For the text-containing cell, return its midpoint in (X, Y) coordinate format. 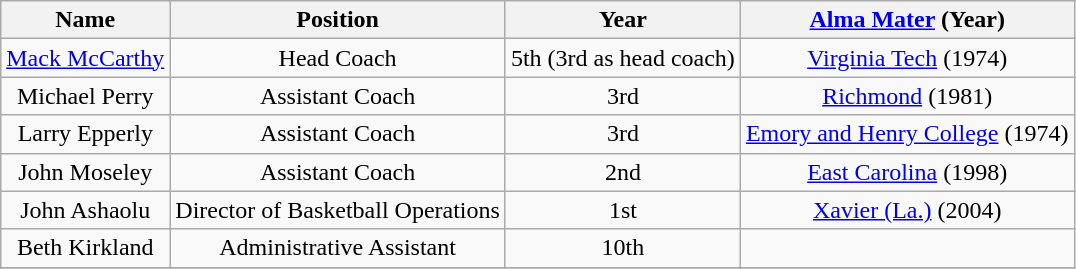
10th (622, 248)
Name (86, 20)
Alma Mater (Year) (907, 20)
Head Coach (338, 58)
Position (338, 20)
2nd (622, 172)
John Ashaolu (86, 210)
Michael Perry (86, 96)
East Carolina (1998) (907, 172)
Richmond (1981) (907, 96)
Virginia Tech (1974) (907, 58)
John Moseley (86, 172)
Xavier (La.) (2004) (907, 210)
Mack McCarthy (86, 58)
Larry Epperly (86, 134)
Director of Basketball Operations (338, 210)
Emory and Henry College (1974) (907, 134)
Beth Kirkland (86, 248)
Year (622, 20)
5th (3rd as head coach) (622, 58)
1st (622, 210)
Administrative Assistant (338, 248)
